From the cell containing the given text, extract its center point as [X, Y] coordinate. 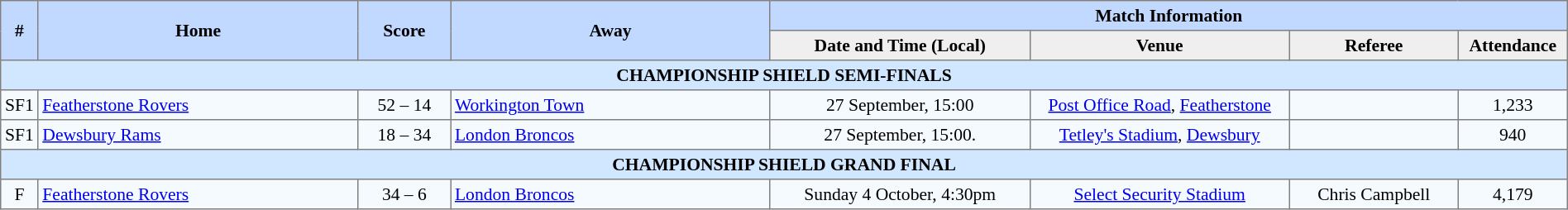
CHAMPIONSHIP SHIELD SEMI-FINALS [784, 75]
18 – 34 [404, 135]
34 – 6 [404, 194]
940 [1513, 135]
Sunday 4 October, 4:30pm [900, 194]
# [20, 31]
Workington Town [610, 105]
27 September, 15:00 [900, 105]
Tetley's Stadium, Dewsbury [1159, 135]
F [20, 194]
Post Office Road, Featherstone [1159, 105]
Attendance [1513, 45]
CHAMPIONSHIP SHIELD GRAND FINAL [784, 165]
Dewsbury Rams [198, 135]
1,233 [1513, 105]
Chris Campbell [1374, 194]
Referee [1374, 45]
4,179 [1513, 194]
Date and Time (Local) [900, 45]
Score [404, 31]
27 September, 15:00. [900, 135]
Select Security Stadium [1159, 194]
Home [198, 31]
Venue [1159, 45]
Away [610, 31]
Match Information [1169, 16]
52 – 14 [404, 105]
